Provide the (X, Y) coordinate of the cell's center where the given text is located.  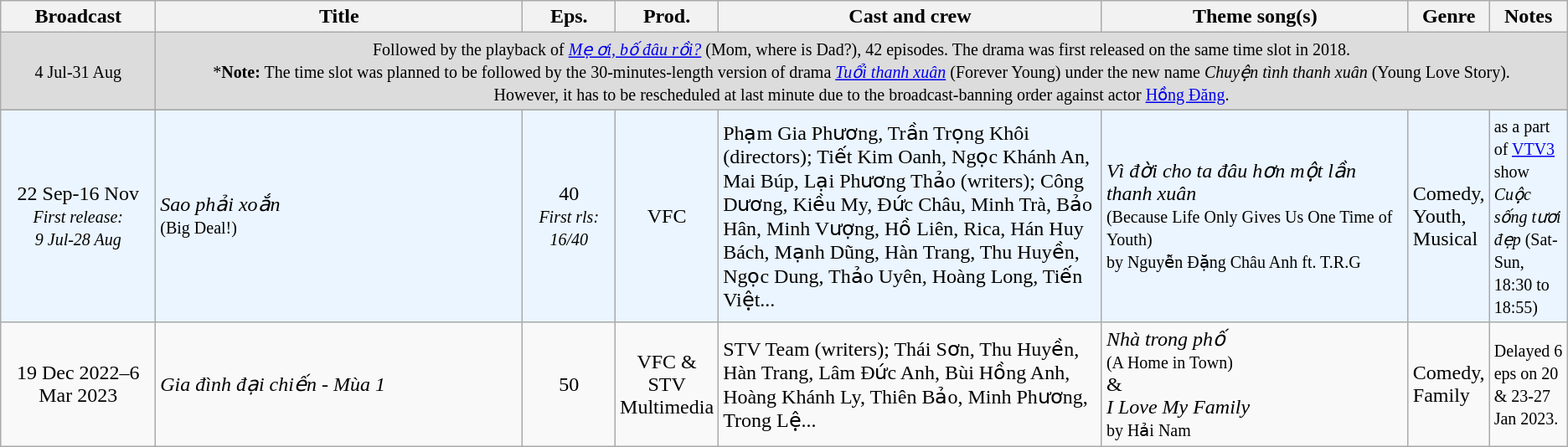
50 (570, 384)
STV Team (writers); Thái Sơn, Thu Huyền, Hàn Trang, Lâm Đức Anh, Bùi Hồng Anh, Hoàng Khánh Ly, Thiên Bảo, Minh Phương, Trong Lệ... (910, 384)
Broadcast (79, 17)
Comedy, Family (1449, 384)
4 Jul-31 Aug (79, 71)
Nhà trong phố(A Home in Town)&I Love My Familyby Hải Nam (1255, 384)
19 Dec 2022–6 Mar 2023 (79, 384)
Prod. (667, 17)
Eps. (570, 17)
Sao phải xoắn (Big Deal!) (339, 216)
Notes (1528, 17)
Vì đời cho ta đâu hơn một lần thanh xuân(Because Life Only Gives Us One Time of Youth)by Nguyễn Đặng Châu Anh ft. T.R.G (1255, 216)
22 Sep-16 NovFirst release:9 Jul-28 Aug (79, 216)
40First rls:16/40 (570, 216)
VFC (667, 216)
VFC & STV Multimedia (667, 384)
as a part of VTV3 show Cuộc sống tươi đẹp (Sat-Sun, 18:30 to 18:55) (1528, 216)
Title (339, 17)
Delayed 6 eps on 20 & 23-27 Jan 2023. (1528, 384)
Comedy, Youth, Musical (1449, 216)
Gia đình đại chiến - Mùa 1 (339, 384)
Genre (1449, 17)
Cast and crew (910, 17)
Theme song(s) (1255, 17)
